Pinpoint the cell where the given text exists, returning its (x, y) midpoint coordinate. 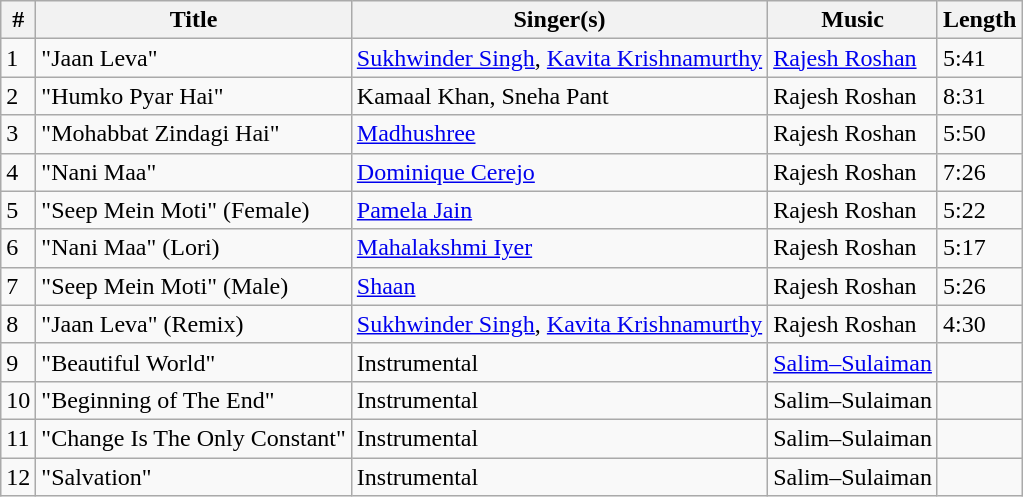
7:26 (979, 172)
"Seep Mein Moti" (Female) (194, 210)
"Seep Mein Moti" (Male) (194, 286)
Dominique Cerejo (559, 172)
"Salvation" (194, 477)
10 (18, 400)
"Nani Maa" (Lori) (194, 248)
Shaan (559, 286)
5:50 (979, 134)
"Mohabbat Zindagi Hai" (194, 134)
8:31 (979, 96)
11 (18, 438)
"Jaan Leva" (Remix) (194, 324)
5 (18, 210)
"Nani Maa" (194, 172)
5:41 (979, 58)
Mahalakshmi Iyer (559, 248)
12 (18, 477)
9 (18, 362)
"Change Is The Only Constant" (194, 438)
Length (979, 20)
Music (853, 20)
Singer(s) (559, 20)
Title (194, 20)
"Beautiful World" (194, 362)
4 (18, 172)
1 (18, 58)
"Humko Pyar Hai" (194, 96)
Kamaal Khan, Sneha Pant (559, 96)
2 (18, 96)
5:17 (979, 248)
7 (18, 286)
"Jaan Leva" (194, 58)
5:26 (979, 286)
Pamela Jain (559, 210)
4:30 (979, 324)
"Beginning of The End" (194, 400)
8 (18, 324)
3 (18, 134)
Madhushree (559, 134)
6 (18, 248)
# (18, 20)
5:22 (979, 210)
